Pinpoint the cell where the given text exists, returning its [X, Y] midpoint coordinate. 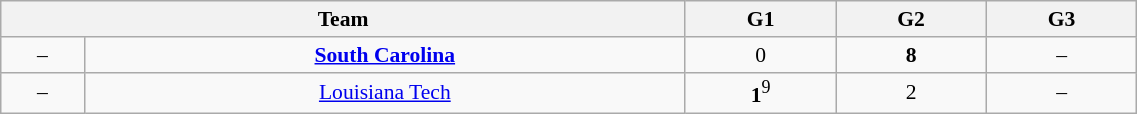
G3 [1062, 19]
G1 [760, 19]
Team [344, 19]
Louisiana Tech [384, 92]
8 [911, 55]
South Carolina [384, 55]
19 [760, 92]
0 [760, 55]
G2 [911, 19]
2 [911, 92]
